From the cell containing the given text, extract its center point as [X, Y] coordinate. 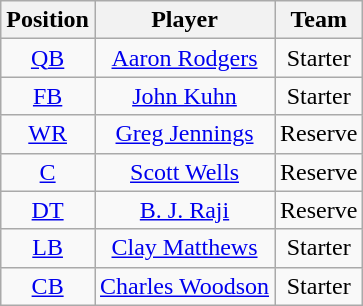
Scott Wells [184, 172]
Team [319, 20]
QB [48, 58]
John Kuhn [184, 96]
C [48, 172]
B. J. Raji [184, 210]
Greg Jennings [184, 134]
LB [48, 248]
Clay Matthews [184, 248]
Position [48, 20]
CB [48, 286]
Charles Woodson [184, 286]
DT [48, 210]
WR [48, 134]
Aaron Rodgers [184, 58]
FB [48, 96]
Player [184, 20]
